Provide the (x, y) coordinate of the cell's center where the given text is located.  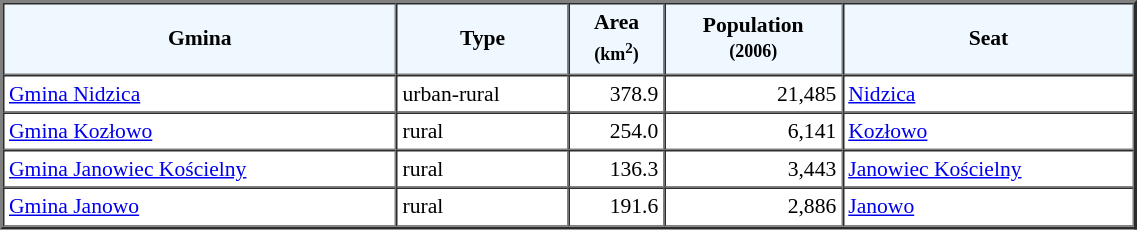
Kozłowo (988, 131)
Area(km2) (617, 38)
Population(2006) (753, 38)
2,886 (753, 207)
3,443 (753, 169)
Gmina (200, 38)
378.9 (617, 93)
Gmina Janowiec Kościelny (200, 169)
Type (483, 38)
6,141 (753, 131)
Janowo (988, 207)
urban-rural (483, 93)
191.6 (617, 207)
Nidzica (988, 93)
Gmina Kozłowo (200, 131)
Janowiec Kościelny (988, 169)
Seat (988, 38)
Gmina Nidzica (200, 93)
21,485 (753, 93)
254.0 (617, 131)
136.3 (617, 169)
Gmina Janowo (200, 207)
